For the text-containing cell, return its midpoint in (x, y) coordinate format. 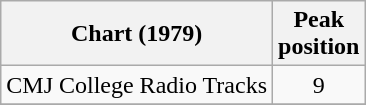
CMJ College Radio Tracks (137, 85)
Chart (1979) (137, 34)
9 (319, 85)
Peakposition (319, 34)
